Scan for the cell matching the given text and deliver its (X, Y) coordinate at center. 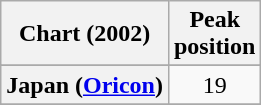
Japan (Oricon) (85, 85)
19 (214, 85)
Peakposition (214, 34)
Chart (2002) (85, 34)
